Capture the cell that displays the provided text and extract its [X, Y] central coordinate. 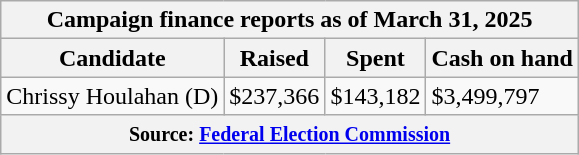
Source: Federal Election Commission [290, 134]
Cash on hand [502, 58]
$237,366 [274, 96]
$143,182 [376, 96]
Campaign finance reports as of March 31, 2025 [290, 20]
Spent [376, 58]
Raised [274, 58]
Candidate [112, 58]
Chrissy Houlahan (D) [112, 96]
$3,499,797 [502, 96]
